Scan for the cell matching the given text and deliver its [X, Y] coordinate at center. 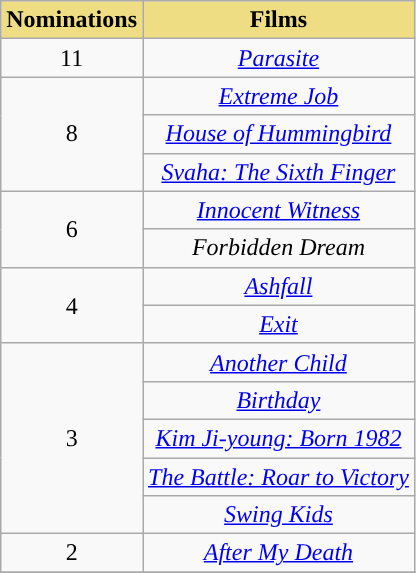
8 [72, 134]
Kim Ji-young: Born 1982 [278, 438]
11 [72, 58]
Another Child [278, 362]
4 [72, 305]
Forbidden Dream [278, 248]
2 [72, 553]
Svaha: The Sixth Finger [278, 172]
3 [72, 438]
The Battle: Roar to Victory [278, 477]
Nominations [72, 20]
Parasite [278, 58]
Swing Kids [278, 515]
Films [278, 20]
Innocent Witness [278, 210]
Ashfall [278, 286]
Exit [278, 324]
After My Death [278, 553]
Extreme Job [278, 96]
Birthday [278, 400]
6 [72, 229]
House of Hummingbird [278, 134]
